Output the [x, y] coordinate of the center of the cell containing the given text.  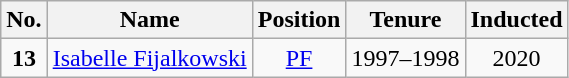
Position [299, 20]
No. [24, 20]
Inducted [516, 20]
1997–1998 [406, 58]
13 [24, 58]
Tenure [406, 20]
PF [299, 58]
2020 [516, 58]
Isabelle Fijalkowski [150, 58]
Name [150, 20]
